From the cell containing the given text, extract its center point as (X, Y) coordinate. 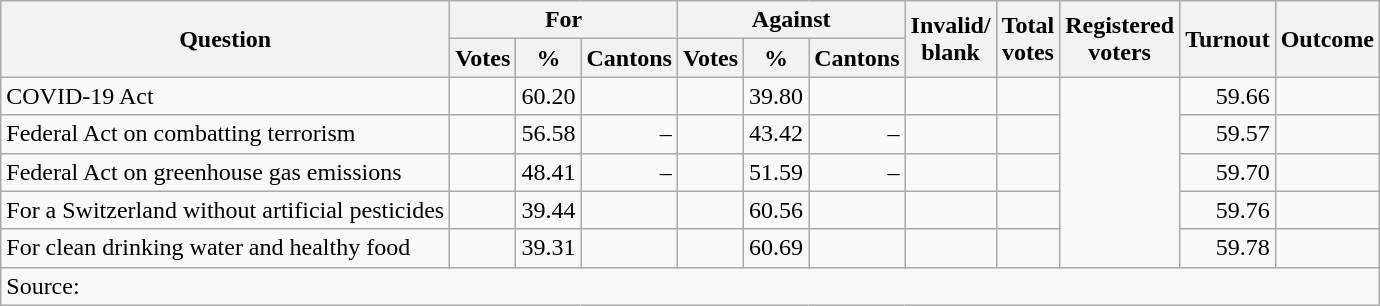
Source: (690, 286)
59.76 (1228, 210)
59.57 (1228, 134)
For clean drinking water and healthy food (226, 248)
39.44 (548, 210)
For a Switzerland without artificial pesticides (226, 210)
Against (791, 20)
Outcome (1327, 39)
Question (226, 39)
39.31 (548, 248)
For (564, 20)
39.80 (776, 96)
Federal Act on combatting terrorism (226, 134)
COVID-19 Act (226, 96)
51.59 (776, 172)
48.41 (548, 172)
Federal Act on greenhouse gas emissions (226, 172)
43.42 (776, 134)
60.69 (776, 248)
60.56 (776, 210)
Totalvotes (1028, 39)
60.20 (548, 96)
Turnout (1228, 39)
59.78 (1228, 248)
59.70 (1228, 172)
59.66 (1228, 96)
Registeredvoters (1120, 39)
Invalid/blank (950, 39)
56.58 (548, 134)
